From the cell containing the given text, extract its center point as (X, Y) coordinate. 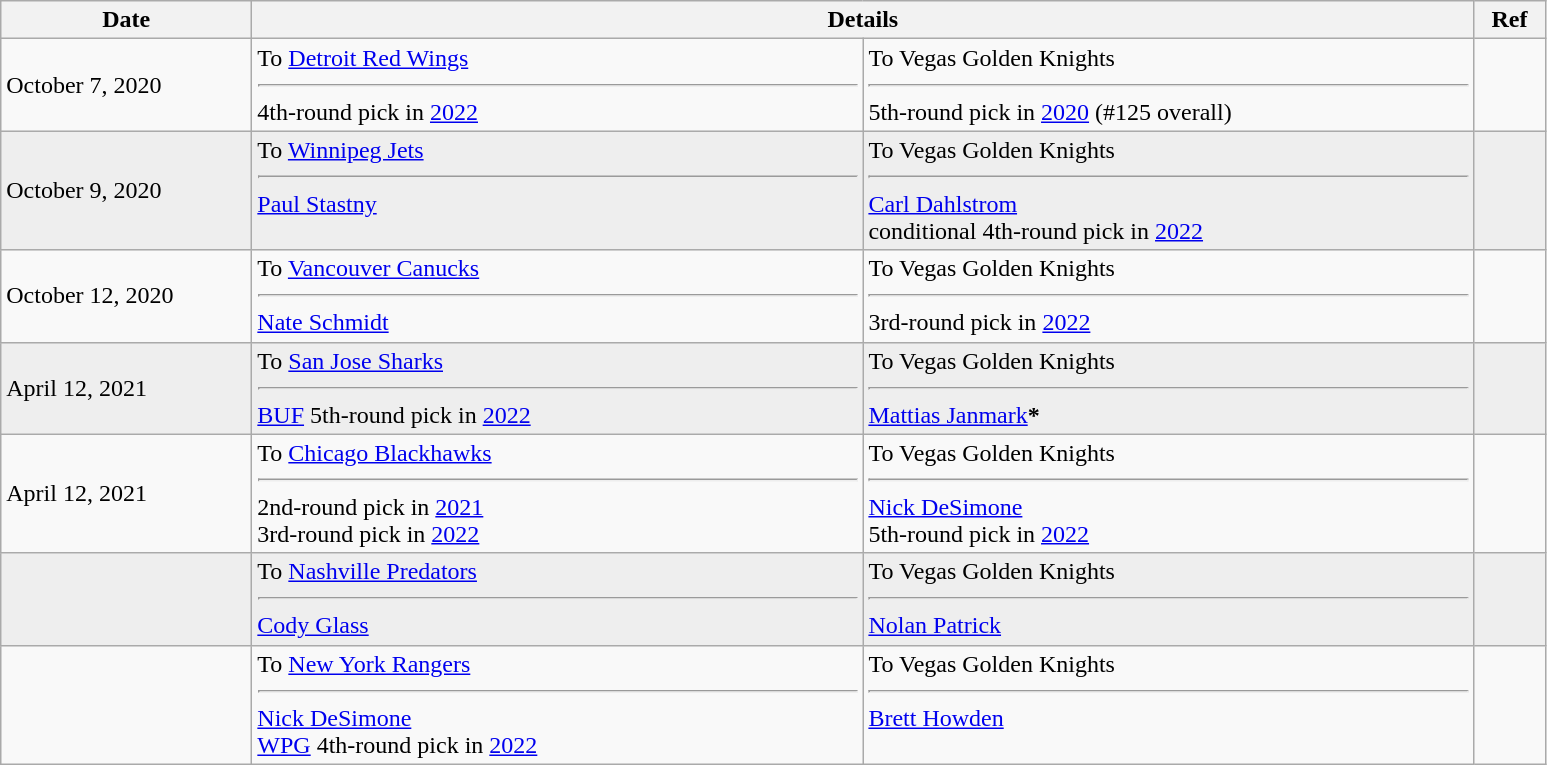
Ref (1510, 20)
To Vegas Golden Knights5th-round pick in 2020 (#125 overall) (1168, 85)
October 9, 2020 (126, 190)
To Vegas Golden KnightsNick DeSimone5th-round pick in 2022 (1168, 494)
To Detroit Red Wings4th-round pick in 2022 (558, 85)
Details (863, 20)
To Nashville PredatorsCody Glass (558, 599)
October 7, 2020 (126, 85)
October 12, 2020 (126, 296)
To Vegas Golden KnightsNolan Patrick (1168, 599)
To Chicago Blackhawks2nd-round pick in 20213rd-round pick in 2022 (558, 494)
To Vegas Golden KnightsMattias Janmark* (1168, 388)
To San Jose SharksBUF 5th-round pick in 2022 (558, 388)
To Vancouver CanucksNate Schmidt (558, 296)
Date (126, 20)
To New York RangersNick DeSimoneWPG 4th-round pick in 2022 (558, 704)
To Vegas Golden KnightsCarl Dahlstromconditional 4th-round pick in 2022 (1168, 190)
To Vegas Golden KnightsBrett Howden (1168, 704)
To Vegas Golden Knights3rd-round pick in 2022 (1168, 296)
To Winnipeg JetsPaul Stastny (558, 190)
